Provide the [X, Y] coordinate of the cell's center where the given text is located.  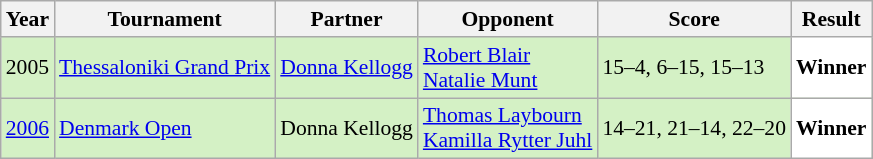
Year [28, 19]
15–4, 6–15, 15–13 [694, 68]
Thessaloniki Grand Prix [164, 68]
Thomas Laybourn Kamilla Rytter Juhl [508, 128]
Robert Blair Natalie Munt [508, 68]
2006 [28, 128]
Result [832, 19]
Score [694, 19]
14–21, 21–14, 22–20 [694, 128]
Opponent [508, 19]
Partner [346, 19]
Tournament [164, 19]
2005 [28, 68]
Denmark Open [164, 128]
